Search for the cell housing the specified text and yield its [X, Y] center coordinate. 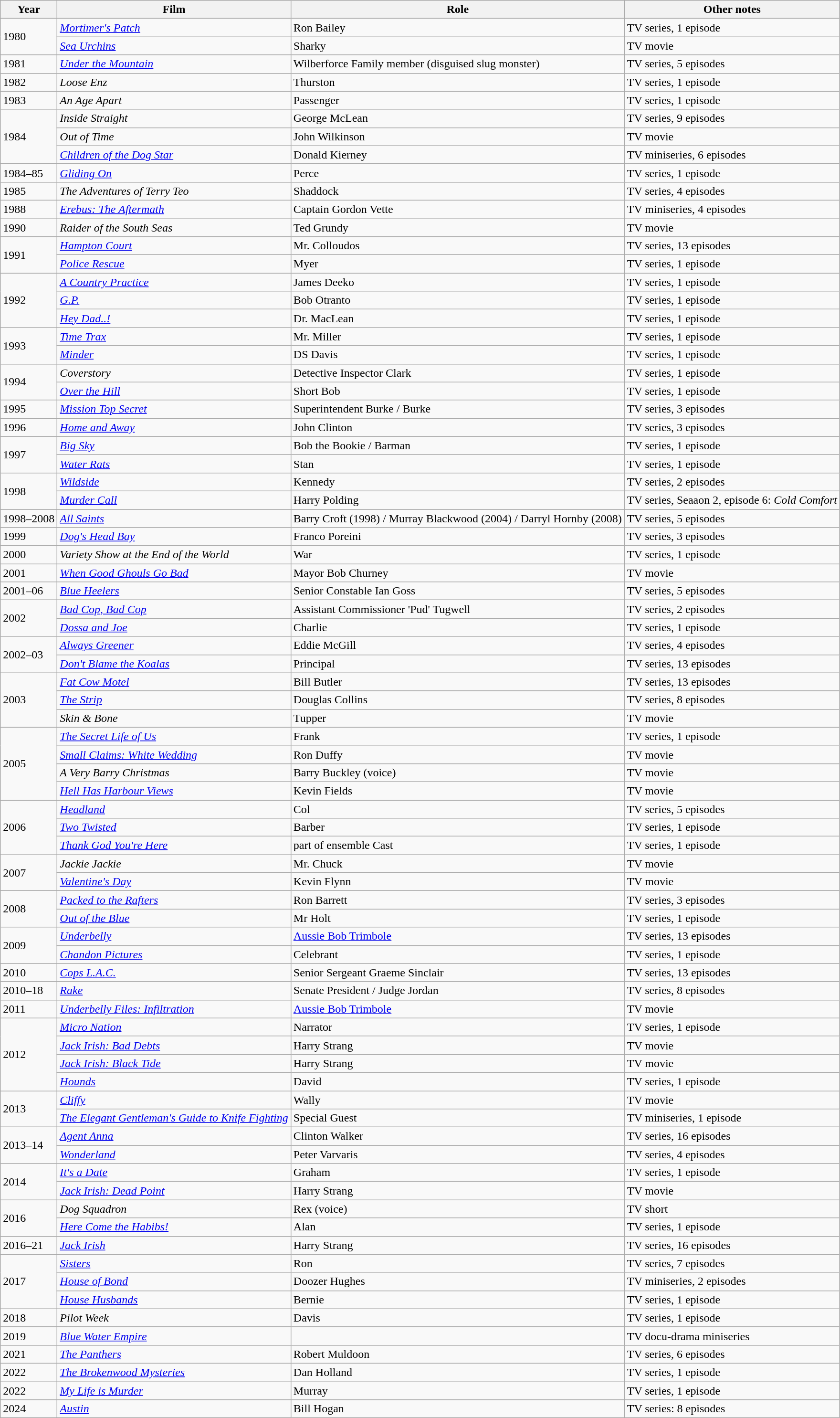
An Age Apart [174, 100]
2001–06 [29, 591]
A Country Practice [174, 282]
1988 [29, 209]
Robert Muldoon [457, 1354]
Jack Irish: Dead Point [174, 1191]
1993 [29, 346]
2016 [29, 1218]
Agent Anna [174, 1136]
Thurston [457, 82]
James Deeko [457, 282]
1984–85 [29, 173]
Skin & Bone [174, 718]
1998 [29, 491]
Murder Call [174, 500]
Perce [457, 173]
TV miniseries, 1 episode [732, 1118]
2014 [29, 1182]
Minder [174, 355]
Captain Gordon Vette [457, 209]
Harry Polding [457, 500]
1992 [29, 300]
Murray [457, 1391]
Myer [457, 264]
2000 [29, 555]
Wally [457, 1100]
1984 [29, 137]
Ron Barrett [457, 900]
Gliding On [174, 173]
TV miniseries, 2 episodes [732, 1281]
2008 [29, 909]
Blue Heelers [174, 591]
The Elegant Gentleman's Guide to Knife Fighting [174, 1118]
Big Sky [174, 445]
Erebus: The Aftermath [174, 209]
Headland [174, 809]
David [457, 1081]
Two Twisted [174, 827]
2011 [29, 1009]
John Clinton [457, 427]
Hell Has Harbour Views [174, 791]
2002 [29, 618]
Charlie [457, 627]
Frank [457, 736]
Senior Constable Ian Goss [457, 591]
Cliffy [174, 1100]
Wonderland [174, 1154]
Stan [457, 464]
2005 [29, 763]
Mr Holt [457, 918]
George McLean [457, 118]
Special Guest [457, 1118]
Ron [457, 1263]
Celebrant [457, 954]
Ted Grundy [457, 228]
1981 [29, 64]
Alan [457, 1227]
2016–21 [29, 1245]
Blue Water Empire [174, 1336]
Principal [457, 664]
TV series: 8 episodes [732, 1409]
Tupper [457, 718]
A Very Barry Christmas [174, 772]
Chandon Pictures [174, 954]
Dog Squadron [174, 1209]
2006 [29, 827]
Variety Show at the End of the World [174, 555]
Passenger [457, 100]
Eddie McGill [457, 646]
Davis [457, 1318]
Shaddock [457, 191]
Col [457, 809]
Out of the Blue [174, 918]
Sisters [174, 1263]
2019 [29, 1336]
Jackie Jackie [174, 864]
Bernie [457, 1300]
Mr. Chuck [457, 864]
Water Rats [174, 464]
Don't Blame the Koalas [174, 664]
1991 [29, 255]
Narrator [457, 1027]
TV series, 6 episodes [732, 1354]
Hounds [174, 1081]
Barry Croft (1998) / Murray Blackwood (2004) / Darryl Hornby (2008) [457, 518]
Film [174, 10]
1995 [29, 409]
The Strip [174, 700]
G.P. [174, 300]
When Good Ghouls Go Bad [174, 573]
Raider of the South Seas [174, 228]
Over the Hill [174, 391]
Senior Sergeant Graeme Sinclair [457, 973]
TV series, 9 episodes [732, 118]
The Adventures of Terry Teo [174, 191]
Kevin Fields [457, 791]
Role [457, 10]
Peter Varvaris [457, 1154]
Dan Holland [457, 1372]
Assistant Commissioner 'Pud' Tugwell [457, 609]
2009 [29, 945]
2002–03 [29, 655]
Cops L.A.C. [174, 973]
2007 [29, 873]
Jack Irish [174, 1245]
Bob Otranto [457, 300]
DS Davis [457, 355]
Wilberforce Family member (disguised slug monster) [457, 64]
Franco Poreini [457, 537]
Other notes [732, 10]
Loose Enz [174, 82]
Bill Butler [457, 682]
House of Bond [174, 1281]
Valentine's Day [174, 882]
1985 [29, 191]
2017 [29, 1281]
War [457, 555]
TV series, 7 episodes [732, 1263]
Under the Mountain [174, 64]
Out of Time [174, 137]
The Brokenwood Mysteries [174, 1372]
Hampton Court [174, 246]
Barry Buckley (voice) [457, 772]
Sea Urchins [174, 46]
2010 [29, 973]
Dr. MacLean [457, 318]
2013 [29, 1109]
Doozer Hughes [457, 1281]
1982 [29, 82]
2013–14 [29, 1145]
Mr. Miller [457, 337]
Austin [174, 1409]
Ron Bailey [457, 28]
Mission Top Secret [174, 409]
1983 [29, 100]
Bill Hogan [457, 1409]
2010–18 [29, 991]
It's a Date [174, 1173]
Graham [457, 1173]
The Panthers [174, 1354]
Home and Away [174, 427]
1980 [29, 37]
Inside Straight [174, 118]
Underbelly [174, 936]
Mr. Colloudos [457, 246]
2024 [29, 1409]
Donald Kierney [457, 155]
The Secret Life of Us [174, 736]
part of ensemble Cast [457, 846]
2018 [29, 1318]
Ron Duffy [457, 754]
Bad Cop, Bad Cop [174, 609]
2003 [29, 700]
Douglas Collins [457, 700]
House Husbands [174, 1300]
Fat Cow Motel [174, 682]
Dog's Head Bay [174, 537]
Rex (voice) [457, 1209]
1994 [29, 382]
TV miniseries, 6 episodes [732, 155]
1998–2008 [29, 518]
Senate President / Judge Jordan [457, 991]
Always Greener [174, 646]
TV series, Seaaon 2, episode 6: Cold Comfort [732, 500]
Here Come the Habibs! [174, 1227]
Coverstory [174, 373]
Jack Irish: Black Tide [174, 1063]
All Saints [174, 518]
Sharky [457, 46]
Police Rescue [174, 264]
TV miniseries, 4 episodes [732, 209]
TV docu-drama miniseries [732, 1336]
My Life is Murder [174, 1391]
1990 [29, 228]
John Wilkinson [457, 137]
Superintendent Burke / Burke [457, 409]
Time Trax [174, 337]
Bob the Bookie / Barman [457, 445]
Mortimer's Patch [174, 28]
2012 [29, 1054]
Children of the Dog Star [174, 155]
Rake [174, 991]
Pilot Week [174, 1318]
Mayor Bob Churney [457, 573]
TV short [732, 1209]
1999 [29, 537]
Detective Inspector Clark [457, 373]
Hey Dad..! [174, 318]
Micro Nation [174, 1027]
1997 [29, 455]
Jack Irish: Bad Debts [174, 1045]
2001 [29, 573]
1996 [29, 427]
Wildside [174, 482]
Barber [457, 827]
Dossa and Joe [174, 627]
Kevin Flynn [457, 882]
Short Bob [457, 391]
Thank God You're Here [174, 846]
Small Claims: White Wedding [174, 754]
Packed to the Rafters [174, 900]
Kennedy [457, 482]
Clinton Walker [457, 1136]
Year [29, 10]
2021 [29, 1354]
Underbelly Files: Infiltration [174, 1009]
